Locate the cell with the specified text and output its [x, y] center coordinate. 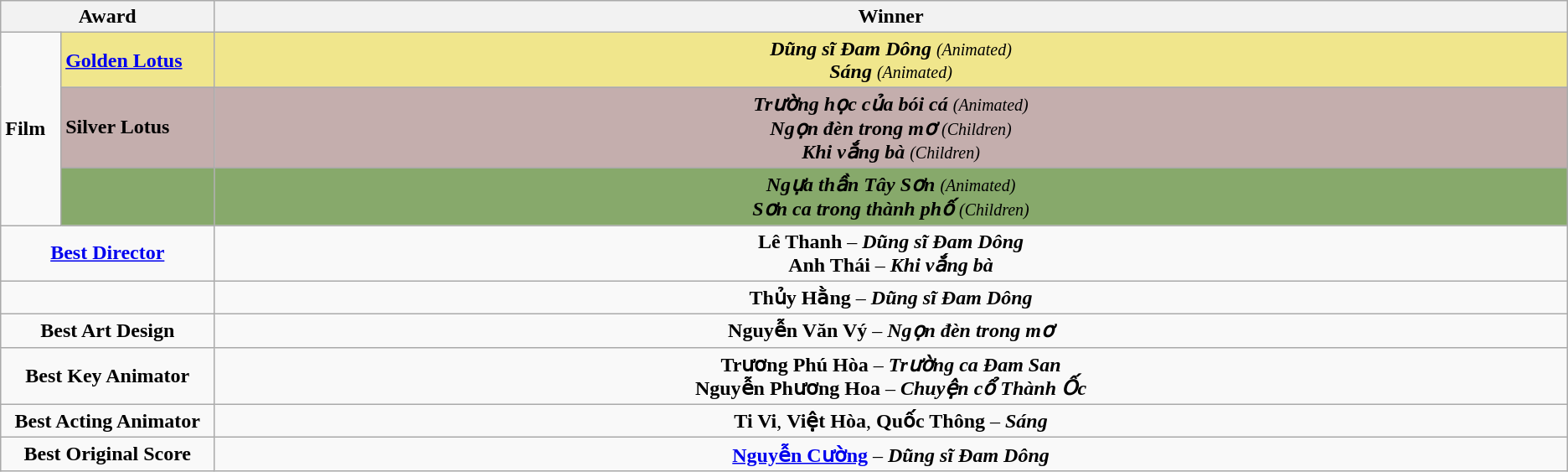
Best Art Design [107, 331]
Best Director [107, 253]
Film [31, 129]
Winner [891, 17]
Lê Thanh – Dũng sĩ Đam DôngAnh Thái – Khi vắng bà [891, 253]
Nguyễn Văn Vý – Ngọn đèn trong mơ [891, 331]
Nguyễn Cường – Dũng sĩ Đam Dông [891, 454]
Golden Lotus [137, 60]
Best Key Animator [107, 376]
Dũng sĩ Đam Dông (Animated)Sáng (Animated) [891, 60]
Best Original Score [107, 454]
Ti Vi, Việt Hòa, Quốc Thông – Sáng [891, 421]
Best Acting Animator [107, 421]
Ngựa thần Tây Sơn (Animated)Sơn ca trong thành phố (Children) [891, 196]
Trương Phú Hòa – Trường ca Đam SanNguyễn Phương Hoa – Chuyện cổ Thành Ốc [891, 376]
Trường học của bói cá (Animated)Ngọn đèn trong mơ (Children)Khi vắng bà (Children) [891, 127]
Award [107, 17]
Thủy Hằng – Dũng sĩ Đam Dông [891, 298]
Silver Lotus [137, 127]
